Locate the cell with the specified text and output its (x, y) center coordinate. 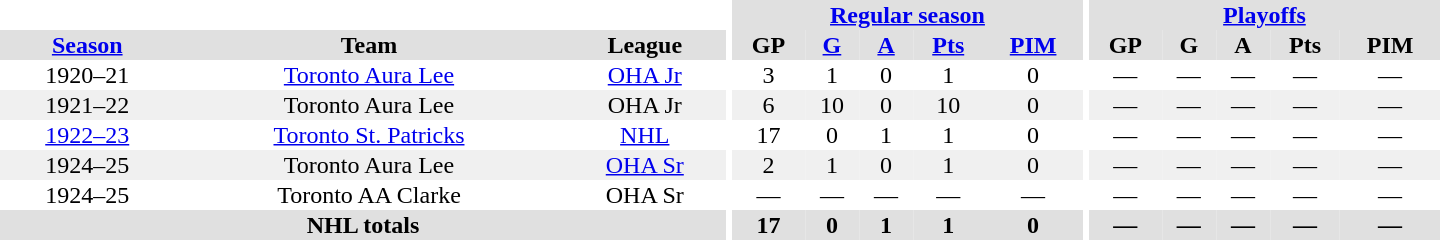
NHL (645, 135)
League (645, 45)
1922–23 (87, 135)
NHL totals (363, 225)
1921–22 (87, 105)
Playoffs (1264, 15)
3 (768, 75)
2 (768, 165)
Season (87, 45)
Team (368, 45)
Regular season (908, 15)
Toronto St. Patricks (368, 135)
1920–21 (87, 75)
6 (768, 105)
Toronto AA Clarke (368, 195)
